For the text-containing cell, return its midpoint in (X, Y) coordinate format. 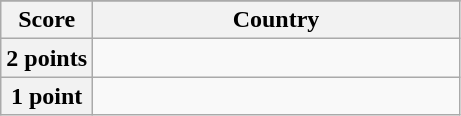
Score (47, 20)
Country (276, 20)
2 points (47, 58)
1 point (47, 96)
